Determine the [X, Y] coordinate at the center of the cell enclosing the given text.  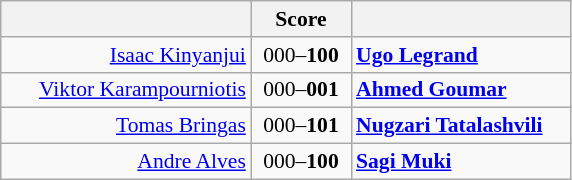
Ahmed Goumar [461, 90]
Isaac Kinyanjui [126, 55]
Andre Alves [126, 162]
Sagi Muki [461, 162]
Score [301, 19]
Ugo Legrand [461, 55]
000–001 [301, 90]
Tomas Bringas [126, 126]
000–101 [301, 126]
Nugzari Tatalashvili [461, 126]
Viktor Karampourniotis [126, 90]
